Detect which cell encompasses the target text, then output its [X, Y] center coordinate. 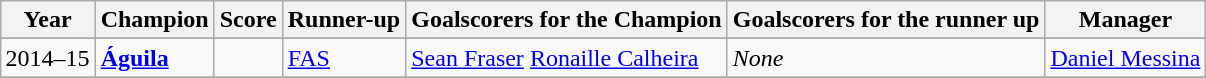
Manager [1126, 20]
Champion [154, 20]
FAS [344, 58]
Goalscorers for the runner up [886, 20]
Score [248, 20]
Runner-up [344, 20]
Goalscorers for the Champion [566, 20]
2014–15 [48, 58]
Year [48, 20]
Sean Fraser Ronaille Calheira [566, 58]
None [886, 58]
Daniel Messina [1126, 58]
Águila [154, 58]
